Find where the given text appears and provide that cell's center as [x, y] coordinate. 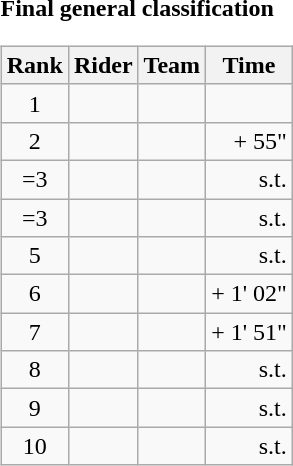
10 [34, 446]
5 [34, 256]
Rider [103, 65]
+ 55" [250, 141]
9 [34, 408]
8 [34, 370]
+ 1' 02" [250, 294]
2 [34, 141]
Rank [34, 65]
Time [250, 65]
1 [34, 103]
7 [34, 332]
6 [34, 294]
+ 1' 51" [250, 332]
Team [172, 65]
